Find where the given text appears and provide that cell's center as [X, Y] coordinate. 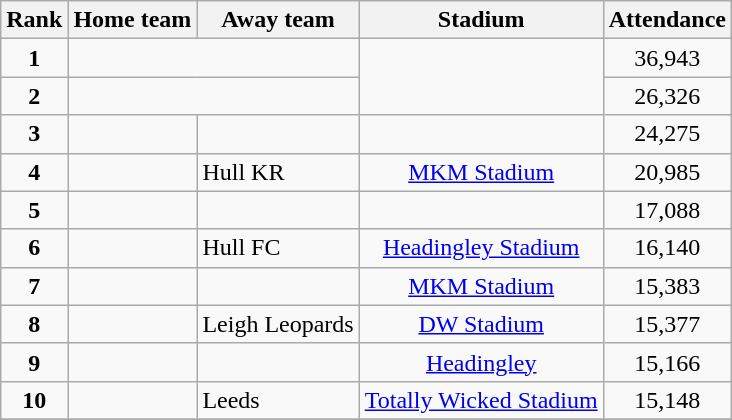
Attendance [667, 20]
8 [34, 324]
15,377 [667, 324]
20,985 [667, 172]
Home team [132, 20]
Headingley [481, 362]
1 [34, 58]
7 [34, 286]
Headingley Stadium [481, 248]
5 [34, 210]
Leeds [278, 400]
9 [34, 362]
15,166 [667, 362]
24,275 [667, 134]
Rank [34, 20]
DW Stadium [481, 324]
4 [34, 172]
16,140 [667, 248]
10 [34, 400]
15,383 [667, 286]
Stadium [481, 20]
Hull KR [278, 172]
15,148 [667, 400]
Leigh Leopards [278, 324]
Totally Wicked Stadium [481, 400]
2 [34, 96]
6 [34, 248]
26,326 [667, 96]
36,943 [667, 58]
Hull FC [278, 248]
3 [34, 134]
17,088 [667, 210]
Away team [278, 20]
